Capture the cell that displays the provided text and extract its [x, y] central coordinate. 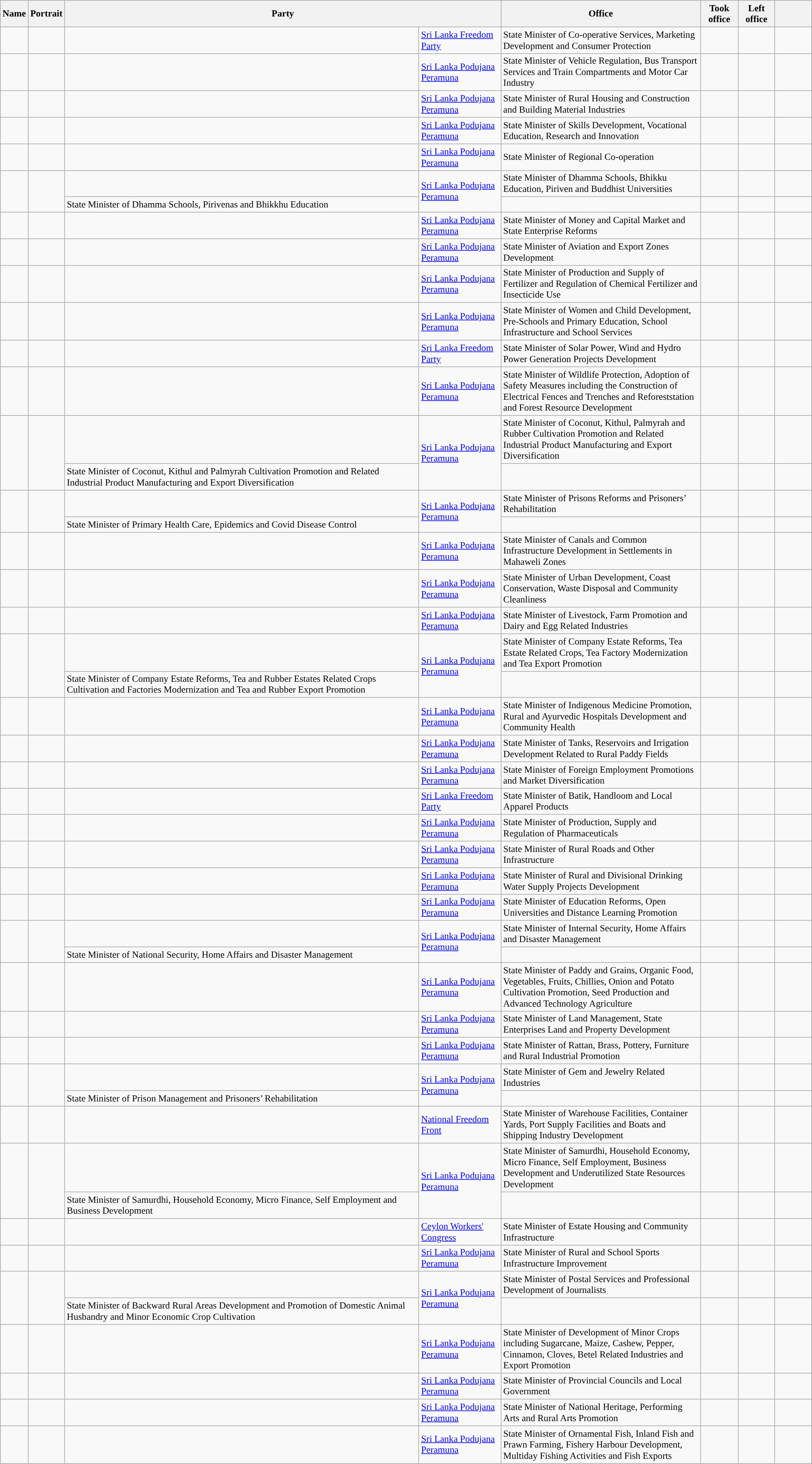
State Minister of Estate Housing and Community Infrastructure [601, 1232]
State Minister of Rural and School Sports Infrastructure Improvement [601, 1258]
State Minister of Dhamma Schools, Pirivenas and Bhikkhu Education [242, 205]
State Minister of Money and Capital Market and State Enterprise Reforms [601, 225]
State Minister of Land Management, State Enterprises Land and Property Development [601, 1024]
State Minister of Foreign Employment Promotions and Market Diversification [601, 775]
State Minister of Tanks, Reservoirs and Irrigation Development Related to Rural Paddy Fields [601, 748]
National Freedom Front [460, 1124]
State Minister of Vehicle Regulation, Bus Transport Services and Train Compartments and Motor Car Industry [601, 72]
State Minister of Rural Housing and Construction and Building Material Industries [601, 104]
State Minister of Rural and Divisional Drinking Water Supply Projects Development [601, 881]
State Minister of Rural Roads and Other Infrastructure [601, 854]
State Minister of Internal Security, Home Affairs and Disaster Management [601, 934]
State Minister of Urban Development, Coast Conservation, Waste Disposal and Community Cleanliness [601, 589]
State Minister of Production and Supply of Fertilizer and Regulation of Chemical Fertilizer and Insecticide Use [601, 284]
State Minister of Women and Child Development, Pre-Schools and Primary Education, School Infrastructure and School Services [601, 321]
State Minister of Company Estate Reforms, Tea Estate Related Crops, Tea Factory Modernization and Tea Export Promotion [601, 652]
State Minister of National Security, Home Affairs and Disaster Management [242, 955]
Took office [719, 14]
Party [283, 14]
State Minister of Coconut, Kithul and Palmyrah Cultivation Promotion and Related Industrial Product Manufacturing and Export Diversification [242, 477]
Left office [757, 14]
Office [601, 14]
State Minister of Provincial Councils and Local Government [601, 1386]
State Minister of Batik, Handloom and Local Apparel Products [601, 801]
State Minister of Samurdhi, Household Economy, Micro Finance, Self Employment, Business Development and Underutilized State Resources Development [601, 1168]
State Minister of Ornamental Fish, Inland Fish and Prawn Farming, Fishery Harbour Development, Multiday Fishing Activities and Fish Exports [601, 1445]
State Minister of Canals and Common Infrastructure Development in Settlements in Mahaweli Zones [601, 551]
State Minister of Production, Supply and Regulation of Pharmaceuticals [601, 828]
State Minister of Skills Development, Vocational Education, Research and Innovation [601, 131]
State Minister of Primary Health Care, Epidemics and Covid Disease Control [242, 525]
State Minister of Backward Rural Areas Development and Promotion of Domestic Animal Husbandry and Minor Economic Crop Cultivation [242, 1312]
State Minister of Gem and Jewelry Related Industries [601, 1078]
State Minister of Samurdhi, Household Economy, Micro Finance, Self Employment and Business Development [242, 1205]
State Minister of Co-operative Services, Marketing Development and Consumer Protection [601, 40]
State Minister of Education Reforms, Open Universities and Distance Learning Promotion [601, 907]
State Minister of National Heritage, Performing Arts and Rural Arts Promotion [601, 1413]
State Minister of Indigenous Medicine Promotion, Rural and Ayurvedic Hospitals Development and Community Health [601, 716]
State Minister of Warehouse Facilities, Container Yards, Port Supply Facilities and Boats and Shipping Industry Development [601, 1124]
State Minister of Dhamma Schools, Bhikku Education, Piriven and Buddhist Universities [601, 184]
State Minister of Postal Services and Professional Development of Journalists [601, 1285]
State Minister of Regional Co-operation [601, 157]
State Minister of Prison Management and Prisoners’ Rehabilitation [242, 1098]
State Minister of Rattan, Brass, Pottery, Furniture and Rural Industrial Promotion [601, 1051]
State Minister of Aviation and Export Zones Development [601, 252]
Name [14, 14]
State Minister of Livestock, Farm Promotion and Dairy and Egg Related Industries [601, 620]
State Minister of Solar Power, Wind and Hydro Power Generation Projects Development [601, 353]
Ceylon Workers' Congress [460, 1232]
Portrait [46, 14]
State Minister of Coconut, Kithul, Palmyrah and Rubber Cultivation Promotion and Related Industrial Product Manufacturing and Export Diversification [601, 440]
State Minister of Prisons Reforms and Prisoners’ Rehabilitation [601, 503]
